Return [X, Y] of the center of cell containing provided text 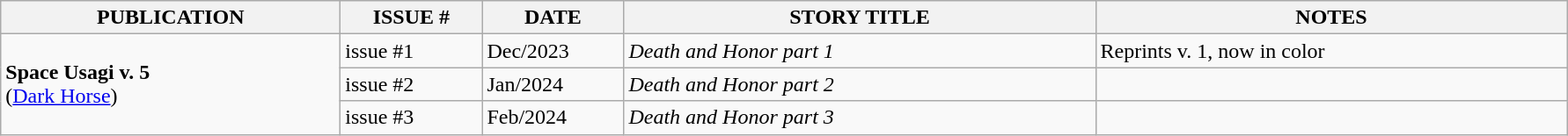
Dec/2023 [553, 51]
issue #3 [412, 118]
Feb/2024 [553, 118]
Reprints v. 1, now in color [1331, 51]
ISSUE # [412, 18]
Death and Honor part 3 [860, 118]
STORY TITLE [860, 18]
DATE [553, 18]
Jan/2024 [553, 84]
Death and Honor part 2 [860, 84]
PUBLICATION [171, 18]
Space Usagi v. 5(Dark Horse) [171, 84]
NOTES [1331, 18]
Death and Honor part 1 [860, 51]
issue #2 [412, 84]
issue #1 [412, 51]
